Pinpoint the cell where the given text exists, returning its [X, Y] midpoint coordinate. 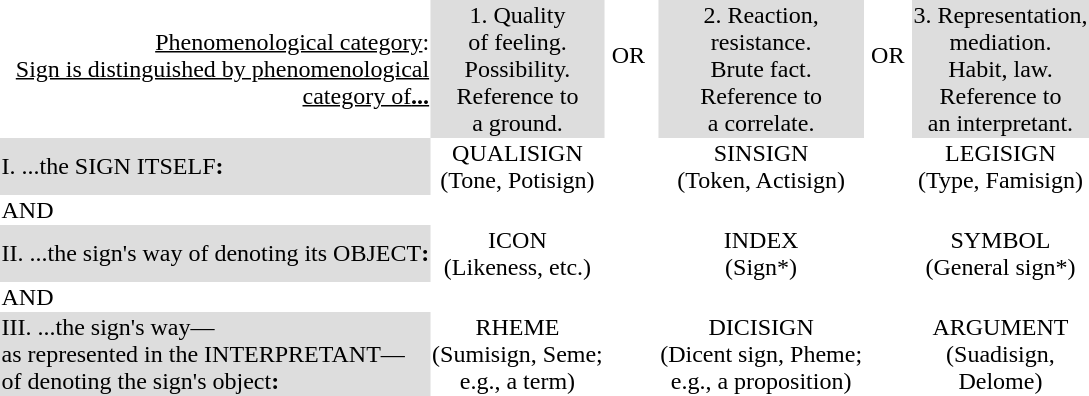
INDEX(Sign*) [762, 254]
QUALISIGN(Tone, Potisign) [518, 166]
RHEME(Sumisign, Seme; e.g., a term) [518, 354]
SYMBOL(General sign*) [1000, 254]
I. ...the SIGN ITSELF: [216, 166]
LEGISIGN(Type, Famisign) [1000, 166]
3. Representation, mediation. Habit, law. Reference to an interpretant. [1000, 69]
1. Quality of feeling. Possibility. Reference to a ground. [518, 69]
SINSIGN(Token, Actisign) [762, 166]
2. Reaction, resistance. Brute fact. Reference to a correlate. [762, 69]
DICISIGN(Dicent sign, Pheme; e.g., a proposition) [762, 354]
II. ...the sign's way of denoting its OBJECT: [216, 254]
ARGUMENT (Suadisign, Delome) [1000, 354]
Phenomenological category:Sign is distinguished by phenomenological category of... [216, 69]
III. ...the sign's way—as represented in the INTERPRETANT—of denoting the sign's object: [216, 354]
ICON (Likeness, etc.) [518, 254]
